Detect which cell encompasses the target text, then output its (X, Y) center coordinate. 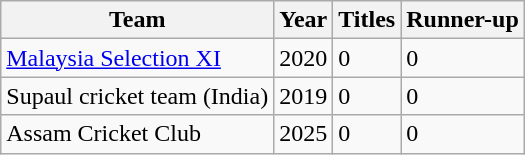
2020 (304, 58)
Titles (367, 20)
Team (138, 20)
2019 (304, 96)
Year (304, 20)
2025 (304, 134)
Assam Cricket Club (138, 134)
Supaul cricket team (India) (138, 96)
Malaysia Selection XI (138, 58)
Runner-up (463, 20)
